Locate the cell with the specified text and output its (x, y) center coordinate. 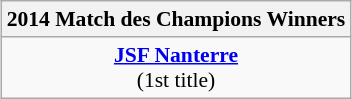
2014 Match des Champions Winners (176, 19)
JSF Nanterre(1st title) (176, 66)
